Search for the cell housing the specified text and yield its (x, y) center coordinate. 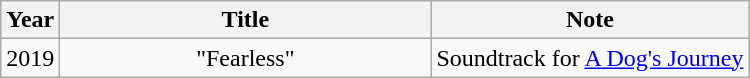
Year (30, 20)
Title (246, 20)
Soundtrack for A Dog's Journey (590, 58)
"Fearless" (246, 58)
Note (590, 20)
2019 (30, 58)
